Capture the cell that displays the provided text and extract its (X, Y) central coordinate. 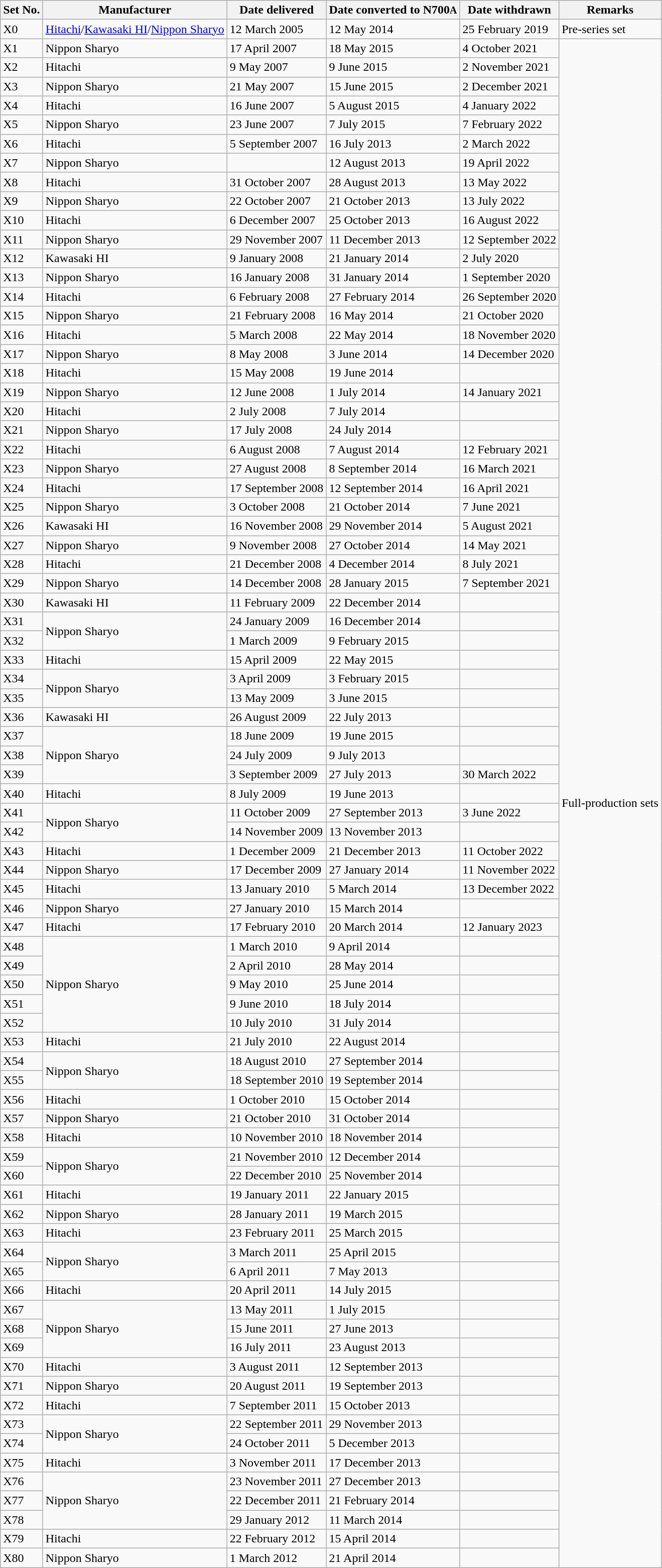
X49 (22, 966)
X55 (22, 1080)
20 March 2014 (393, 927)
7 May 2013 (393, 1271)
Full-production sets (610, 803)
26 September 2020 (509, 297)
17 September 2008 (277, 488)
3 August 2011 (277, 1367)
27 September 2014 (393, 1061)
20 August 2011 (277, 1386)
23 February 2011 (277, 1233)
X51 (22, 1004)
X74 (22, 1443)
21 February 2014 (393, 1501)
25 March 2015 (393, 1233)
10 November 2010 (277, 1137)
7 February 2022 (509, 125)
12 December 2014 (393, 1156)
13 May 2022 (509, 182)
X65 (22, 1271)
1 October 2010 (277, 1099)
X39 (22, 774)
27 December 2013 (393, 1482)
1 December 2009 (277, 851)
X15 (22, 316)
9 May 2007 (277, 67)
5 December 2013 (393, 1443)
9 June 2015 (393, 67)
X32 (22, 641)
3 March 2011 (277, 1252)
X77 (22, 1501)
12 February 2021 (509, 449)
X75 (22, 1463)
X42 (22, 831)
22 December 2011 (277, 1501)
X40 (22, 793)
X52 (22, 1023)
11 March 2014 (393, 1520)
X29 (22, 583)
7 September 2021 (509, 583)
16 December 2014 (393, 622)
X28 (22, 564)
X37 (22, 736)
7 August 2014 (393, 449)
14 December 2020 (509, 354)
X36 (22, 717)
5 September 2007 (277, 144)
18 July 2014 (393, 1004)
27 January 2014 (393, 870)
13 December 2022 (509, 889)
12 September 2022 (509, 239)
17 December 2009 (277, 870)
X5 (22, 125)
X44 (22, 870)
12 March 2005 (277, 29)
21 October 2020 (509, 316)
19 June 2014 (393, 373)
16 April 2021 (509, 488)
4 December 2014 (393, 564)
22 May 2014 (393, 335)
16 March 2021 (509, 468)
12 September 2013 (393, 1367)
16 November 2008 (277, 526)
4 October 2021 (509, 48)
12 June 2008 (277, 392)
1 March 2009 (277, 641)
19 January 2011 (277, 1195)
Date withdrawn (509, 10)
X3 (22, 86)
6 April 2011 (277, 1271)
11 October 2022 (509, 851)
X12 (22, 259)
17 December 2013 (393, 1463)
X0 (22, 29)
X33 (22, 660)
X31 (22, 622)
22 October 2007 (277, 201)
X24 (22, 488)
14 November 2009 (277, 831)
X68 (22, 1329)
28 January 2015 (393, 583)
X16 (22, 335)
X45 (22, 889)
X17 (22, 354)
X18 (22, 373)
Hitachi/Kawasaki HI/Nippon Sharyo (135, 29)
15 April 2009 (277, 660)
18 September 2010 (277, 1080)
5 March 2014 (393, 889)
23 August 2013 (393, 1348)
28 August 2013 (393, 182)
6 December 2007 (277, 220)
X66 (22, 1290)
21 July 2010 (277, 1042)
X50 (22, 985)
X27 (22, 545)
9 July 2013 (393, 755)
9 April 2014 (393, 946)
18 June 2009 (277, 736)
X80 (22, 1558)
X9 (22, 201)
18 May 2015 (393, 48)
Remarks (610, 10)
3 June 2014 (393, 354)
22 September 2011 (277, 1424)
31 October 2007 (277, 182)
2 March 2022 (509, 144)
21 October 2010 (277, 1118)
X79 (22, 1539)
15 June 2015 (393, 86)
1 July 2015 (393, 1309)
11 February 2009 (277, 602)
X78 (22, 1520)
28 January 2011 (277, 1214)
27 September 2013 (393, 812)
X69 (22, 1348)
14 July 2015 (393, 1290)
3 June 2015 (393, 698)
31 July 2014 (393, 1023)
13 May 2011 (277, 1309)
19 September 2014 (393, 1080)
X58 (22, 1137)
21 December 2008 (277, 564)
16 June 2007 (277, 105)
21 February 2008 (277, 316)
1 July 2014 (393, 392)
6 February 2008 (277, 297)
16 July 2011 (277, 1348)
14 January 2021 (509, 392)
19 March 2015 (393, 1214)
12 September 2014 (393, 488)
X23 (22, 468)
5 August 2021 (509, 526)
12 August 2013 (393, 163)
8 September 2014 (393, 468)
6 August 2008 (277, 449)
21 October 2013 (393, 201)
18 November 2020 (509, 335)
X63 (22, 1233)
X48 (22, 946)
X4 (22, 105)
3 February 2015 (393, 679)
15 June 2011 (277, 1329)
16 July 2013 (393, 144)
13 May 2009 (277, 698)
Date delivered (277, 10)
X67 (22, 1309)
8 July 2009 (277, 793)
31 January 2014 (393, 278)
22 December 2010 (277, 1176)
19 June 2015 (393, 736)
15 May 2008 (277, 373)
X13 (22, 278)
27 January 2010 (277, 908)
X54 (22, 1061)
X7 (22, 163)
13 July 2022 (509, 201)
21 April 2014 (393, 1558)
24 January 2009 (277, 622)
X21 (22, 430)
19 September 2013 (393, 1386)
X61 (22, 1195)
Pre-series set (610, 29)
X60 (22, 1176)
X10 (22, 220)
5 August 2015 (393, 105)
X25 (22, 507)
2 April 2010 (277, 966)
9 January 2008 (277, 259)
13 November 2013 (393, 831)
X22 (22, 449)
7 September 2011 (277, 1405)
23 November 2011 (277, 1482)
X53 (22, 1042)
3 November 2011 (277, 1463)
26 August 2009 (277, 717)
X20 (22, 411)
X19 (22, 392)
8 May 2008 (277, 354)
29 November 2013 (393, 1424)
X14 (22, 297)
X30 (22, 602)
X43 (22, 851)
18 November 2014 (393, 1137)
19 April 2022 (509, 163)
25 April 2015 (393, 1252)
2 July 2008 (277, 411)
17 April 2007 (277, 48)
1 March 2010 (277, 946)
21 December 2013 (393, 851)
Set No. (22, 10)
25 June 2014 (393, 985)
X76 (22, 1482)
X34 (22, 679)
22 February 2012 (277, 1539)
X1 (22, 48)
X62 (22, 1214)
10 July 2010 (277, 1023)
2 December 2021 (509, 86)
12 January 2023 (509, 927)
X35 (22, 698)
17 July 2008 (277, 430)
25 February 2019 (509, 29)
3 April 2009 (277, 679)
16 August 2022 (509, 220)
14 December 2008 (277, 583)
29 November 2014 (393, 526)
9 May 2010 (277, 985)
3 September 2009 (277, 774)
22 August 2014 (393, 1042)
11 December 2013 (393, 239)
18 August 2010 (277, 1061)
12 May 2014 (393, 29)
9 February 2015 (393, 641)
29 November 2007 (277, 239)
22 January 2015 (393, 1195)
9 November 2008 (277, 545)
15 October 2014 (393, 1099)
27 July 2013 (393, 774)
16 May 2014 (393, 316)
15 October 2013 (393, 1405)
X59 (22, 1156)
27 August 2008 (277, 468)
28 May 2014 (393, 966)
24 July 2009 (277, 755)
X70 (22, 1367)
22 May 2015 (393, 660)
21 May 2007 (277, 86)
29 January 2012 (277, 1520)
3 June 2022 (509, 812)
4 January 2022 (509, 105)
23 June 2007 (277, 125)
2 July 2020 (509, 259)
X2 (22, 67)
X41 (22, 812)
30 March 2022 (509, 774)
22 July 2013 (393, 717)
7 July 2014 (393, 411)
22 December 2014 (393, 602)
31 October 2014 (393, 1118)
X64 (22, 1252)
X47 (22, 927)
19 June 2013 (393, 793)
1 September 2020 (509, 278)
X72 (22, 1405)
11 November 2022 (509, 870)
24 July 2014 (393, 430)
13 January 2010 (277, 889)
20 April 2011 (277, 1290)
Manufacturer (135, 10)
X38 (22, 755)
X57 (22, 1118)
X26 (22, 526)
21 November 2010 (277, 1156)
X11 (22, 239)
X8 (22, 182)
24 October 2011 (277, 1443)
11 October 2009 (277, 812)
8 July 2021 (509, 564)
X6 (22, 144)
X46 (22, 908)
3 October 2008 (277, 507)
25 October 2013 (393, 220)
2 November 2021 (509, 67)
Date converted to N700A (393, 10)
X71 (22, 1386)
1 March 2012 (277, 1558)
5 March 2008 (277, 335)
7 July 2015 (393, 125)
15 April 2014 (393, 1539)
14 May 2021 (509, 545)
7 June 2021 (509, 507)
15 March 2014 (393, 908)
27 February 2014 (393, 297)
27 June 2013 (393, 1329)
9 June 2010 (277, 1004)
16 January 2008 (277, 278)
21 January 2014 (393, 259)
25 November 2014 (393, 1176)
X73 (22, 1424)
21 October 2014 (393, 507)
X56 (22, 1099)
27 October 2014 (393, 545)
17 February 2010 (277, 927)
